Provide the [X, Y] coordinate of the cell's center where the given text is located.  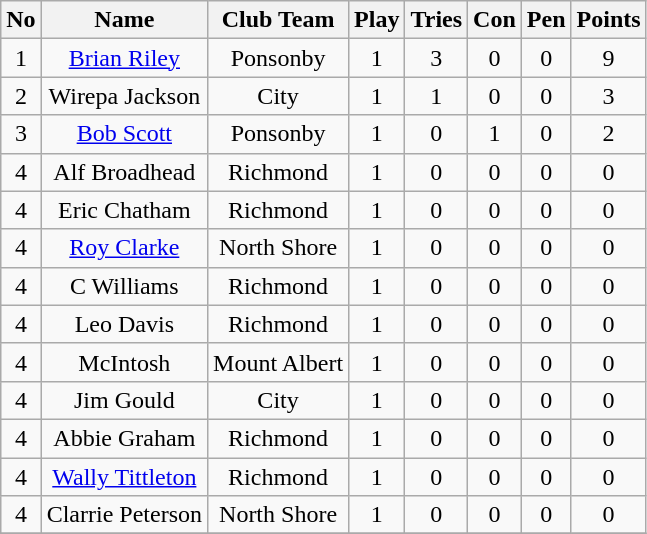
Wirepa Jackson [124, 96]
Clarrie Peterson [124, 515]
Wally Tittleton [124, 477]
Bob Scott [124, 134]
C Williams [124, 286]
McIntosh [124, 362]
Eric Chatham [124, 210]
No [21, 20]
Pen [546, 20]
Roy Clarke [124, 248]
Points [608, 20]
Con [495, 20]
Club Team [278, 20]
Leo Davis [124, 324]
Alf Broadhead [124, 172]
Tries [436, 20]
Brian Riley [124, 58]
Name [124, 20]
9 [608, 58]
Jim Gould [124, 400]
Abbie Graham [124, 438]
Mount Albert [278, 362]
Play [377, 20]
